Extract the (x, y) coordinate from the center of the cell holding the provided text.  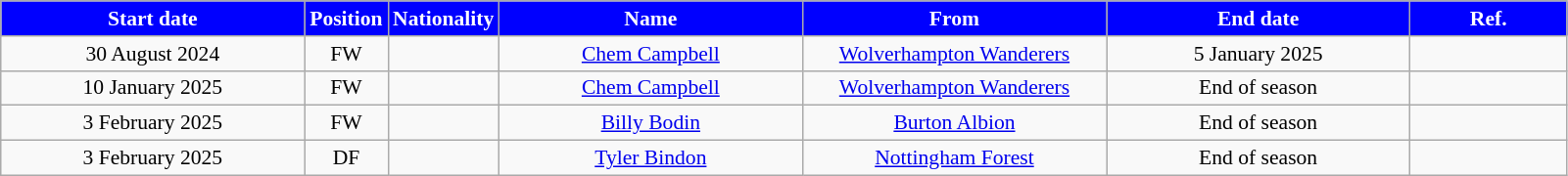
Ref. (1489, 19)
DF (347, 158)
End date (1259, 19)
Nationality (443, 19)
Tyler Bindon (650, 158)
5 January 2025 (1259, 54)
10 January 2025 (153, 88)
Position (347, 19)
From (954, 19)
Start date (153, 19)
Burton Albion (954, 123)
Name (650, 19)
Nottingham Forest (954, 158)
30 August 2024 (153, 54)
Billy Bodin (650, 123)
